Scan for the cell matching the given text and deliver its (x, y) coordinate at center. 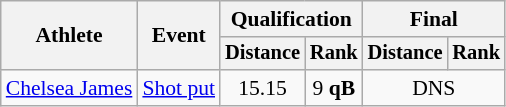
15.15 (262, 88)
DNS (434, 88)
9 qB (334, 88)
Qualification (291, 19)
Shot put (178, 88)
Event (178, 36)
Chelsea James (70, 88)
Final (434, 19)
Athlete (70, 36)
